For the text-containing cell, return its midpoint in [x, y] coordinate format. 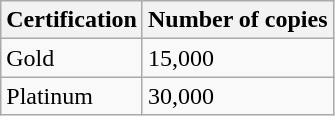
Certification [72, 20]
15,000 [238, 58]
Number of copies [238, 20]
Gold [72, 58]
Platinum [72, 96]
30,000 [238, 96]
